Provide the [X, Y] coordinate of the cell's center where the given text is located.  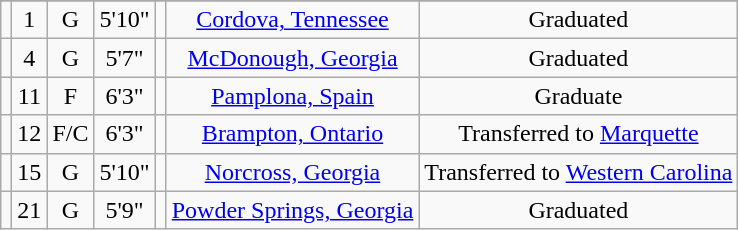
Brampton, Ontario [292, 134]
21 [30, 210]
11 [30, 96]
Graduate [578, 96]
Transferred to Western Carolina [578, 172]
F/C [70, 134]
Norcross, Georgia [292, 172]
Pamplona, Spain [292, 96]
4 [30, 58]
12 [30, 134]
Cordova, Tennessee [292, 20]
F [70, 96]
5'7" [124, 58]
1 [30, 20]
Transferred to Marquette [578, 134]
Powder Springs, Georgia [292, 210]
5'9" [124, 210]
15 [30, 172]
McDonough, Georgia [292, 58]
